Locate the cell with the specified text and output its [x, y] center coordinate. 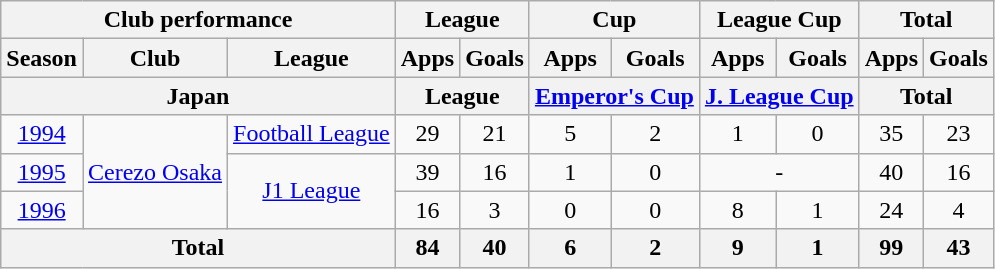
Club [154, 58]
League Cup [779, 20]
J1 League [312, 191]
43 [959, 248]
24 [891, 210]
99 [891, 248]
3 [495, 210]
23 [959, 134]
Cerezo Osaka [154, 172]
Season [42, 58]
9 [738, 248]
5 [570, 134]
J. League Cup [779, 96]
35 [891, 134]
Emperor's Cup [614, 96]
Japan [198, 96]
1994 [42, 134]
8 [738, 210]
39 [427, 172]
84 [427, 248]
6 [570, 248]
Football League [312, 134]
Club performance [198, 20]
1996 [42, 210]
4 [959, 210]
29 [427, 134]
21 [495, 134]
Cup [614, 20]
1995 [42, 172]
- [779, 172]
